Extract the (x, y) coordinate from the center of the cell holding the provided text.  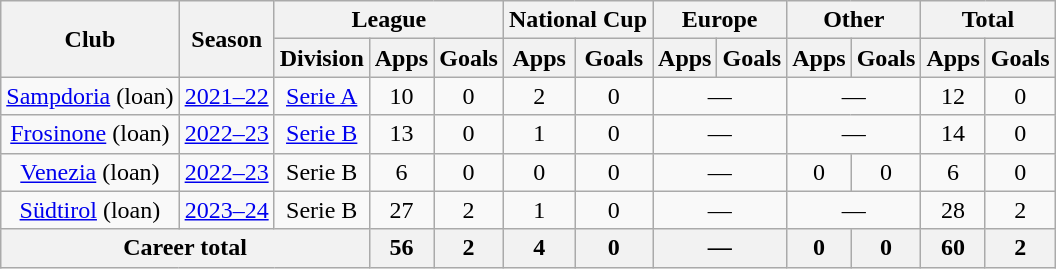
Total (988, 20)
Club (90, 39)
60 (953, 248)
4 (539, 248)
12 (953, 96)
28 (953, 210)
Season (226, 39)
League (388, 20)
Division (322, 58)
Frosinone (loan) (90, 134)
56 (401, 248)
10 (401, 96)
National Cup (578, 20)
Career total (186, 248)
2021–22 (226, 96)
Südtirol (loan) (90, 210)
Sampdoria (loan) (90, 96)
Europe (720, 20)
27 (401, 210)
14 (953, 134)
Serie A (322, 96)
13 (401, 134)
Venezia (loan) (90, 172)
Other (854, 20)
2023–24 (226, 210)
